Capture the cell that displays the provided text and extract its [x, y] central coordinate. 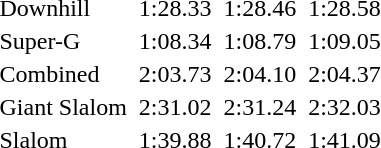
2:04.10 [260, 74]
2:03.73 [175, 74]
2:31.24 [260, 107]
2:31.02 [175, 107]
1:08.34 [175, 41]
1:08.79 [260, 41]
